Determine the (X, Y) coordinate at the center of the cell enclosing the given text.  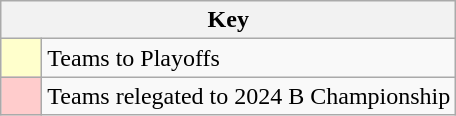
Teams to Playoffs (249, 58)
Key (228, 20)
Teams relegated to 2024 B Championship (249, 96)
